Extract the (X, Y) coordinate from the center of the cell holding the provided text.  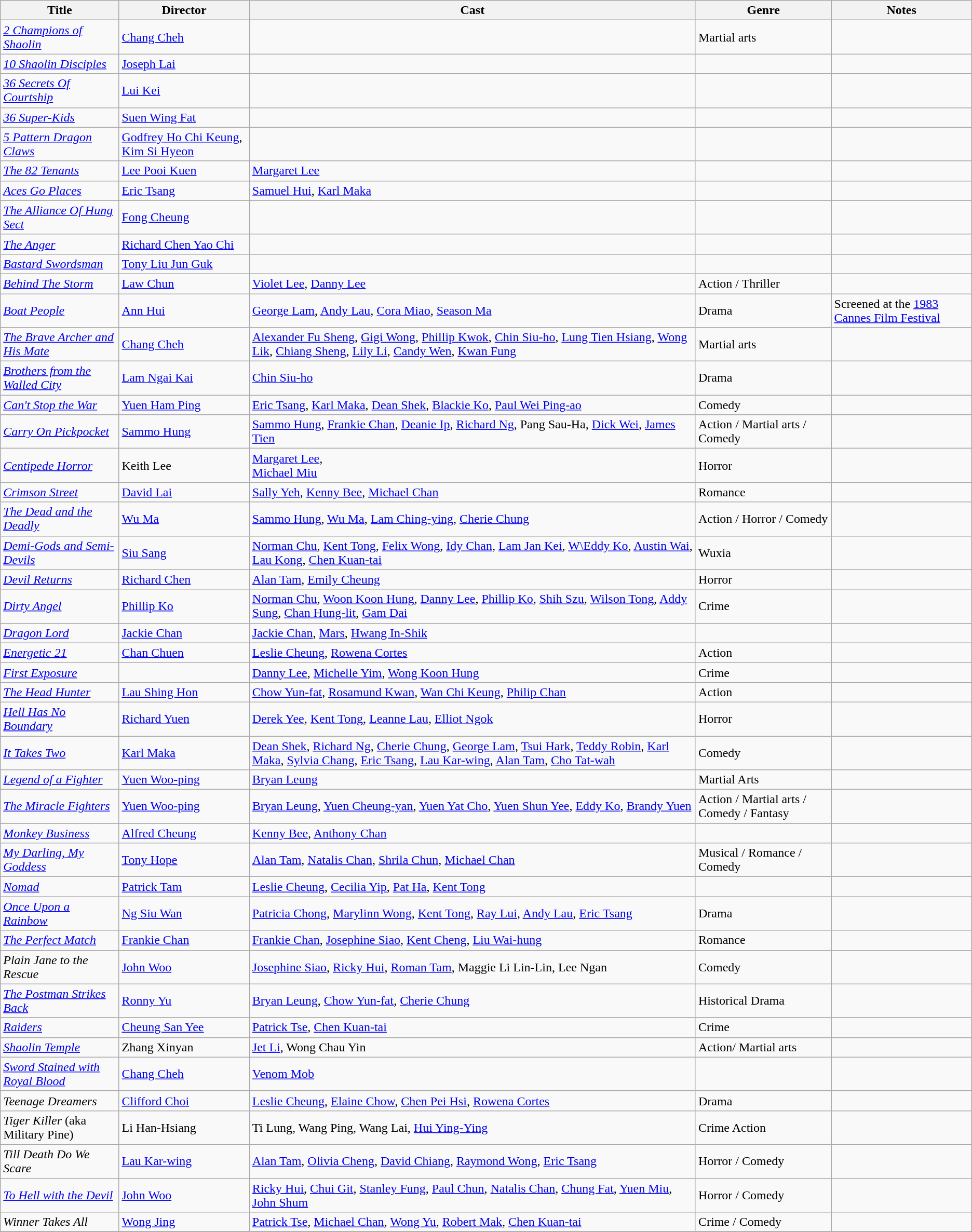
Raiders (60, 1027)
Plain Jane to the Rescue (60, 967)
5 Pattern Dragon Claws (60, 144)
Lam Ngai Kai (184, 378)
Norman Chu, Woon Koon Hung, Danny Lee, Phillip Ko, Shih Szu, Wilson Tong, Addy Sung, Chan Hung-lit, Gam Dai (473, 606)
Action / Horror / Comedy (763, 519)
Cheung San Yee (184, 1027)
Patrick Tse, Michael Chan, Wong Yu, Robert Mak, Chen Kuan-tai (473, 1222)
Nomad (60, 887)
Li Han-Hsiang (184, 1128)
36 Super-Kids (60, 117)
Action / Martial arts / Comedy (763, 432)
Jet Li, Wong Chau Yin (473, 1047)
David Lai (184, 492)
Title (60, 10)
Leslie Cheung, Rowena Cortes (473, 653)
Bryan Leung, Chow Yun-fat, Cherie Chung (473, 1001)
Kenny Bee, Anthony Chan (473, 833)
Patrick Tam (184, 887)
Energetic 21 (60, 653)
Musical / Romance / Comedy (763, 860)
Dragon Lord (60, 633)
Behind The Storm (60, 283)
Frankie Chan (184, 940)
Patrick Tse, Chen Kuan-tai (473, 1027)
Till Death Do We Scare (60, 1161)
Patricia Chong, Marylinn Wong, Kent Tong, Ray Lui, Andy Lau, Eric Tsang (473, 914)
Bryan Leung (473, 780)
The Brave Archer and His Mate (60, 345)
Ti Lung, Wang Ping, Wang Lai, Hui Ying-Ying (473, 1128)
Derek Yee, Kent Tong, Leanne Lau, Elliot Ngok (473, 719)
Once Upon a Rainbow (60, 914)
Fong Cheung (184, 217)
Suen Wing Fat (184, 117)
Historical Drama (763, 1001)
My Darling, My Goddess (60, 860)
Phillip Ko (184, 606)
It Takes Two (60, 753)
Samuel Hui, Karl Maka (473, 191)
Hell Has No Boundary (60, 719)
Sally Yeh, Kenny Bee, Michael Chan (473, 492)
Action/ Martial arts (763, 1047)
Alan Tam, Natalis Chan, Shrila Chun, Michael Chan (473, 860)
Richard Chen (184, 579)
Sammo Hung, Frankie Chan, Deanie Ip, Richard Ng, Pang Sau-Ha, Dick Wei, James Tien (473, 432)
Chan Chuen (184, 653)
Siu Sang (184, 552)
Bryan Leung, Yuen Cheung-yan, Yuen Yat Cho, Yuen Shun Yee, Eddy Ko, Brandy Yuen (473, 807)
Teenage Dreamers (60, 1101)
Jackie Chan, Mars, Hwang In-Shik (473, 633)
Alan Tam, Emily Cheung (473, 579)
Alexander Fu Sheng, Gigi Wong, Phillip Kwok, Chin Siu-ho, Lung Tien Hsiang, Wong Lik, Chiang Sheng, Lily Li, Candy Wen, Kwan Fung (473, 345)
To Hell with the Devil (60, 1195)
Screened at the 1983 Cannes Film Festival (901, 310)
Richard Chen Yao Chi (184, 244)
Genre (763, 10)
Martial Arts (763, 780)
Aces Go Places (60, 191)
The Perfect Match (60, 940)
Ann Hui (184, 310)
Danny Lee, Michelle Yim, Wong Koon Hung (473, 672)
Devil Returns (60, 579)
Cast (473, 10)
Lui Kei (184, 90)
Tony Hope (184, 860)
Dirty Angel (60, 606)
Monkey Business (60, 833)
Josephine Siao, Ricky Hui, Roman Tam, Maggie Li Lin-Lin, Lee Ngan (473, 967)
The Head Hunter (60, 692)
Ronny Yu (184, 1001)
Richard Yuen (184, 719)
Tiger Killer (aka Military Pine) (60, 1128)
Eric Tsang, Karl Maka, Dean Shek, Blackie Ko, Paul Wei Ping-ao (473, 405)
Action / Martial arts / Comedy / Fantasy (763, 807)
Demi-Gods and Semi-Devils (60, 552)
Crime / Comedy (763, 1222)
Dean Shek, Richard Ng, Cherie Chung, George Lam, Tsui Hark, Teddy Robin, Karl Maka, Sylvia Chang, Eric Tsang, Lau Kar-wing, Alan Tam, Cho Tat-wah (473, 753)
The Miracle Fighters (60, 807)
Keith Lee (184, 465)
2 Champions of Shaolin (60, 37)
Alfred Cheung (184, 833)
Lau Shing Hon (184, 692)
Wuxia (763, 552)
Carry On Pickpocket (60, 432)
Legend of a Fighter (60, 780)
Sammo Hung, Wu Ma, Lam Ching-ying, Cherie Chung (473, 519)
Crimson Street (60, 492)
Chin Siu-ho (473, 378)
Joseph Lai (184, 64)
Leslie Cheung, Elaine Chow, Chen Pei Hsi, Rowena Cortes (473, 1101)
George Lam, Andy Lau, Cora Miao, Season Ma (473, 310)
Alan Tam, Olivia Cheng, David Chiang, Raymond Wong, Eric Tsang (473, 1161)
Norman Chu, Kent Tong, Felix Wong, Idy Chan, Lam Jan Kei, W\Eddy Ko, Austin Wai, Lau Kong, Chen Kuan-tai (473, 552)
Can't Stop the War (60, 405)
Action / Thriller (763, 283)
Yuen Ham Ping (184, 405)
Ricky Hui, Chui Git, Stanley Fung, Paul Chun, Natalis Chan, Chung Fat, Yuen Miu, John Shum (473, 1195)
Eric Tsang (184, 191)
Sammo Hung (184, 432)
Shaolin Temple (60, 1047)
The Dead and the Deadly (60, 519)
Notes (901, 10)
The Postman Strikes Back (60, 1001)
Boat People (60, 310)
36 Secrets Of Courtship (60, 90)
Clifford Choi (184, 1101)
Violet Lee, Danny Lee (473, 283)
Sword Stained with Royal Blood (60, 1074)
Wu Ma (184, 519)
Margaret Lee (473, 171)
The Anger (60, 244)
Law Chun (184, 283)
Centipede Horror (60, 465)
Brothers from the Walled City (60, 378)
Wong Jing (184, 1222)
Jackie Chan (184, 633)
Ng Siu Wan (184, 914)
Karl Maka (184, 753)
The Alliance Of Hung Sect (60, 217)
The 82 Tenants (60, 171)
Lee Pooi Kuen (184, 171)
Godfrey Ho Chi Keung, Kim Si Hyeon (184, 144)
Tony Liu Jun Guk (184, 264)
Frankie Chan, Josephine Siao, Kent Cheng, Liu Wai-hung (473, 940)
Margaret Lee,Michael Miu (473, 465)
Chow Yun-fat, Rosamund Kwan, Wan Chi Keung, Philip Chan (473, 692)
Lau Kar-wing (184, 1161)
Leslie Cheung, Cecilia Yip, Pat Ha, Kent Tong (473, 887)
Director (184, 10)
Venom Mob (473, 1074)
First Exposure (60, 672)
10 Shaolin Disciples (60, 64)
Winner Takes All (60, 1222)
Crime Action (763, 1128)
Zhang Xinyan (184, 1047)
Bastard Swordsman (60, 264)
